Pinpoint the cell where the given text exists, returning its [x, y] midpoint coordinate. 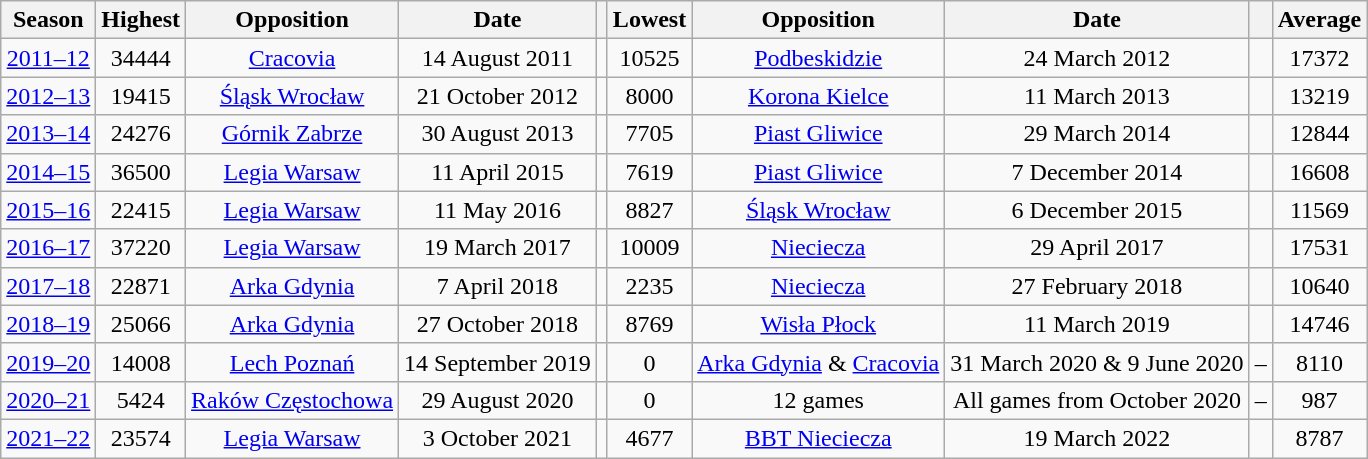
17372 [1320, 58]
19415 [141, 96]
4677 [649, 438]
14746 [1320, 324]
24 March 2012 [1097, 58]
29 April 2017 [1097, 248]
Arka Gdynia & Cracovia [818, 362]
31 March 2020 & 9 June 2020 [1097, 362]
Average [1320, 20]
23574 [141, 438]
2012–13 [48, 96]
Season [48, 20]
13219 [1320, 96]
14008 [141, 362]
7619 [649, 172]
8769 [649, 324]
12 games [818, 400]
24276 [141, 134]
All games from October 2020 [1097, 400]
11569 [1320, 210]
22871 [141, 286]
14 September 2019 [498, 362]
2017–18 [48, 286]
2013–14 [48, 134]
Podbeskidzie [818, 58]
Highest [141, 20]
10640 [1320, 286]
19 March 2022 [1097, 438]
29 August 2020 [498, 400]
2011–12 [48, 58]
10009 [649, 248]
2016–17 [48, 248]
19 March 2017 [498, 248]
14 August 2011 [498, 58]
8000 [649, 96]
7705 [649, 134]
17531 [1320, 248]
7 April 2018 [498, 286]
8827 [649, 210]
Raków Częstochowa [292, 400]
16608 [1320, 172]
2014–15 [48, 172]
2021–22 [48, 438]
27 October 2018 [498, 324]
37220 [141, 248]
3 October 2021 [498, 438]
BBT Nieciecza [818, 438]
8787 [1320, 438]
34444 [141, 58]
2019–20 [48, 362]
2020–21 [48, 400]
6 December 2015 [1097, 210]
27 February 2018 [1097, 286]
7 December 2014 [1097, 172]
22415 [141, 210]
987 [1320, 400]
Lowest [649, 20]
2235 [649, 286]
2015–16 [48, 210]
2018–19 [48, 324]
36500 [141, 172]
Lech Poznań [292, 362]
Cracovia [292, 58]
11 March 2019 [1097, 324]
29 March 2014 [1097, 134]
21 October 2012 [498, 96]
12844 [1320, 134]
11 May 2016 [498, 210]
8110 [1320, 362]
25066 [141, 324]
Wisła Płock [818, 324]
10525 [649, 58]
Górnik Zabrze [292, 134]
5424 [141, 400]
11 April 2015 [498, 172]
30 August 2013 [498, 134]
Korona Kielce [818, 96]
11 March 2013 [1097, 96]
